Determine the [X, Y] coordinate at the center of the cell enclosing the given text.  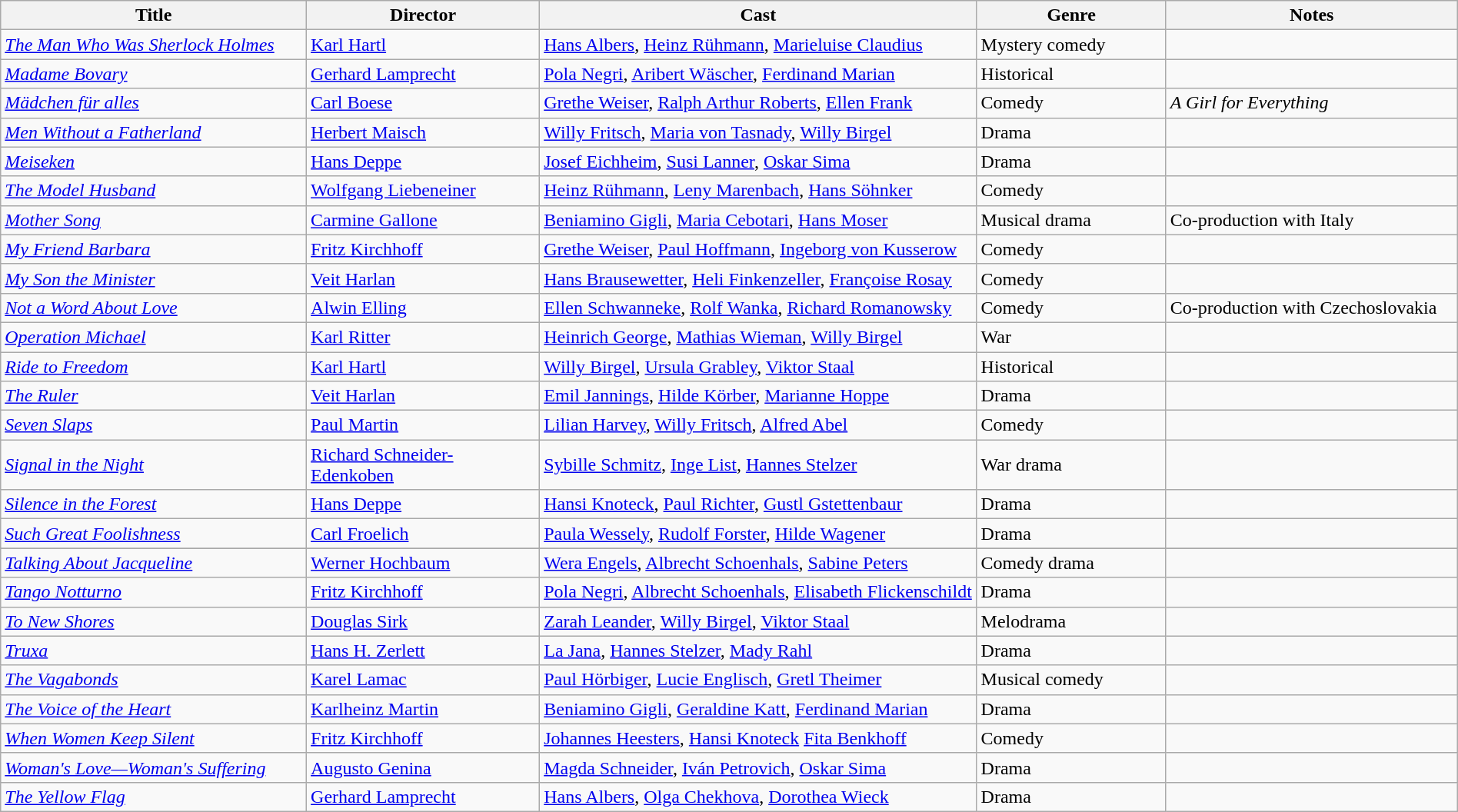
Werner Hochbaum [423, 563]
Hans Albers, Olga Chekhova, Dorothea Wieck [758, 797]
Tango Notturno [154, 592]
War drama [1071, 464]
The Model Husband [154, 191]
Karl Ritter [423, 337]
Hans H. Zerlett [423, 651]
Herbert Maisch [423, 132]
Genre [1071, 15]
The Ruler [154, 396]
Carl Boese [423, 103]
Co-production with Czechoslovakia [1312, 308]
Carl Froelich [423, 534]
Johannes Heesters, Hansi Knoteck Fita Benkhoff [758, 738]
Pola Negri, Aribert Wäscher, Ferdinand Marian [758, 74]
When Women Keep Silent [154, 738]
War [1071, 337]
Mädchen für alles [154, 103]
Seven Slaps [154, 425]
Hansi Knoteck, Paul Richter, Gustl Gstettenbaur [758, 504]
Hans Brausewetter, Heli Finkenzeller, Françoise Rosay [758, 278]
Carmine Gallone [423, 220]
A Girl for Everything [1312, 103]
Pola Negri, Albrecht Schoenhals, Elisabeth Flickenschildt [758, 592]
Woman's Love—Woman's Suffering [154, 767]
Silence in the Forest [154, 504]
Mystery comedy [1071, 45]
Such Great Foolishness [154, 534]
Beniamino Gigli, Geraldine Katt, Ferdinand Marian [758, 709]
My Son the Minister [154, 278]
Madame Bovary [154, 74]
Ride to Freedom [154, 367]
Operation Michael [154, 337]
My Friend Barbara [154, 249]
The Voice of the Heart [154, 709]
Musical comedy [1071, 680]
Magda Schneider, Iván Petrovich, Oskar Sima [758, 767]
Sybille Schmitz, Inge List, Hannes Stelzer [758, 464]
The Man Who Was Sherlock Holmes [154, 45]
Emil Jannings, Hilde Körber, Marianne Hoppe [758, 396]
Director [423, 15]
Notes [1312, 15]
Wera Engels, Albrecht Schoenhals, Sabine Peters [758, 563]
Paul Hörbiger, Lucie Englisch, Gretl Theimer [758, 680]
Truxa [154, 651]
Josef Eichheim, Susi Lanner, Oskar Sima [758, 161]
Heinz Rühmann, Leny Marenbach, Hans Söhnker [758, 191]
Alwin Elling [423, 308]
Richard Schneider-Edenkoben [423, 464]
Talking About Jacqueline [154, 563]
Ellen Schwanneke, Rolf Wanka, Richard Romanowsky [758, 308]
Grethe Weiser, Paul Hoffmann, Ingeborg von Kusserow [758, 249]
Augusto Genina [423, 767]
Paula Wessely, Rudolf Forster, Hilde Wagener [758, 534]
Men Without a Fatherland [154, 132]
Willy Fritsch, Maria von Tasnady, Willy Birgel [758, 132]
The Yellow Flag [154, 797]
Not a Word About Love [154, 308]
To New Shores [154, 621]
Beniamino Gigli, Maria Cebotari, Hans Moser [758, 220]
Musical drama [1071, 220]
Melodrama [1071, 621]
Cast [758, 15]
Douglas Sirk [423, 621]
La Jana, Hannes Stelzer, Mady Rahl [758, 651]
Grethe Weiser, Ralph Arthur Roberts, Ellen Frank [758, 103]
Comedy drama [1071, 563]
Zarah Leander, Willy Birgel, Viktor Staal [758, 621]
Heinrich George, Mathias Wieman, Willy Birgel [758, 337]
Hans Albers, Heinz Rühmann, Marieluise Claudius [758, 45]
Co-production with Italy [1312, 220]
Signal in the Night [154, 464]
Paul Martin [423, 425]
Meiseken [154, 161]
Title [154, 15]
Karel Lamac [423, 680]
Wolfgang Liebeneiner [423, 191]
Lilian Harvey, Willy Fritsch, Alfred Abel [758, 425]
Karlheinz Martin [423, 709]
Mother Song [154, 220]
The Vagabonds [154, 680]
Willy Birgel, Ursula Grabley, Viktor Staal [758, 367]
